Pinpoint the cell where the given text exists, returning its (x, y) midpoint coordinate. 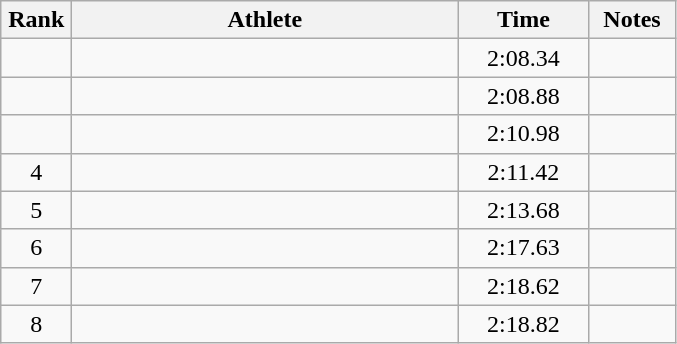
2:13.68 (524, 210)
2:08.34 (524, 58)
2:11.42 (524, 172)
8 (36, 324)
2:17.63 (524, 248)
6 (36, 248)
4 (36, 172)
Time (524, 20)
2:10.98 (524, 134)
Rank (36, 20)
7 (36, 286)
2:08.88 (524, 96)
2:18.62 (524, 286)
2:18.82 (524, 324)
Athlete (265, 20)
Notes (632, 20)
5 (36, 210)
